Find where the given text appears and provide that cell's center as [x, y] coordinate. 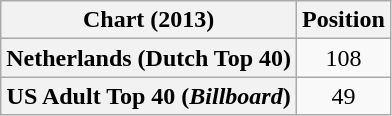
Chart (2013) [149, 20]
US Adult Top 40 (Billboard) [149, 96]
Position [344, 20]
Netherlands (Dutch Top 40) [149, 58]
108 [344, 58]
49 [344, 96]
